Output the (X, Y) coordinate of the center of the cell containing the given text.  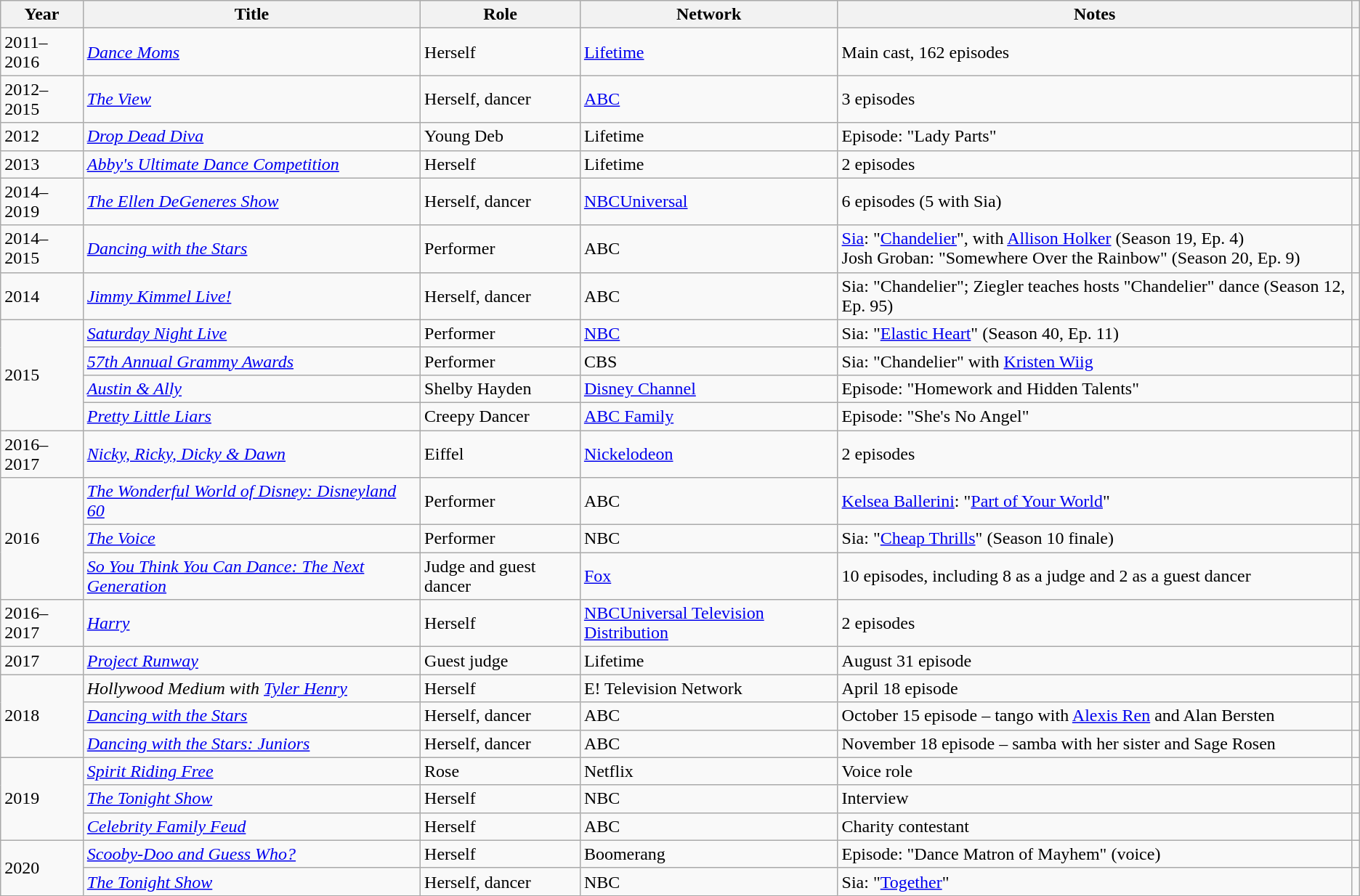
Sia: "Cheap Thrills" (Season 10 finale) (1094, 539)
The Voice (251, 539)
November 18 episode – samba with her sister and Sage Rosen (1094, 744)
ABC Family (709, 416)
Role (501, 15)
Fox (709, 577)
Hollywood Medium with Tyler Henry (251, 688)
Pretty Little Liars (251, 416)
Project Runway (251, 661)
2019 (42, 799)
Dance Moms (251, 52)
Spirit Riding Free (251, 771)
2014–2015 (42, 248)
Harry (251, 623)
2015 (42, 375)
Guest judge (501, 661)
2016 (42, 539)
The Ellen DeGeneres Show (251, 202)
E! Television Network (709, 688)
April 18 episode (1094, 688)
2017 (42, 661)
2018 (42, 716)
Netflix (709, 771)
Creepy Dancer (501, 416)
Charity contestant (1094, 826)
2013 (42, 164)
Sia: "Chandelier" with Kristen Wiig (1094, 361)
Sia: "Chandelier", with Allison Holker (Season 19, Ep. 4)Josh Groban: "Somewhere Over the Rainbow" (Season 20, Ep. 9) (1094, 248)
NBCUniversal Television Distribution (709, 623)
Austin & Ally (251, 388)
Disney Channel (709, 388)
Nicky, Ricky, Dicky & Dawn (251, 453)
2014 (42, 296)
Eiffel (501, 453)
Episode: "Dance Matron of Mayhem" (voice) (1094, 854)
Voice role (1094, 771)
Main cast, 162 episodes (1094, 52)
Jimmy Kimmel Live! (251, 296)
Judge and guest dancer (501, 577)
2020 (42, 868)
The Wonderful World of Disney: Disneyland 60 (251, 501)
2012 (42, 137)
CBS (709, 361)
57th Annual Grammy Awards (251, 361)
Young Deb (501, 137)
Episode: "Lady Parts" (1094, 137)
Kelsea Ballerini: "Part of Your World" (1094, 501)
Year (42, 15)
Title (251, 15)
Drop Dead Diva (251, 137)
Sia: "Chandelier"; Ziegler teaches hosts "Chandelier" dance (Season 12, Ep. 95) (1094, 296)
3 episodes (1094, 99)
Boomerang (709, 854)
The View (251, 99)
Sia: "Elastic Heart" (Season 40, Ep. 11) (1094, 333)
August 31 episode (1094, 661)
So You Think You Can Dance: The Next Generation (251, 577)
NBCUniversal (709, 202)
Abby's Ultimate Dance Competition (251, 164)
Notes (1094, 15)
Nickelodeon (709, 453)
Dancing with the Stars: Juniors (251, 744)
October 15 episode – tango with Alexis Ren and Alan Bersten (1094, 716)
2011–2016 (42, 52)
Celebrity Family Feud (251, 826)
2014–2019 (42, 202)
Episode: "She's No Angel" (1094, 416)
Rose (501, 771)
6 episodes (5 with Sia) (1094, 202)
Interview (1094, 799)
2012–2015 (42, 99)
Saturday Night Live (251, 333)
Sia: "Together" (1094, 881)
Network (709, 15)
10 episodes, including 8 as a judge and 2 as a guest dancer (1094, 577)
Episode: "Homework and Hidden Talents" (1094, 388)
Scooby-Doo and Guess Who? (251, 854)
Shelby Hayden (501, 388)
